Return (X, Y) of the center of cell containing provided text 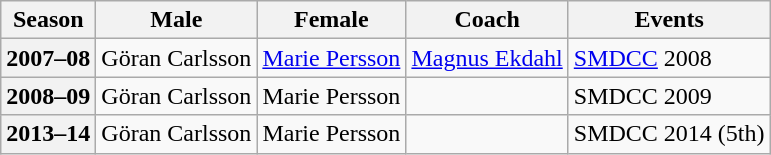
Female (332, 20)
SMDCC 2014 (5th) (669, 134)
2013–14 (48, 134)
Male (176, 20)
Events (669, 20)
2008–09 (48, 96)
Coach (487, 20)
SMDCC 2009 (669, 96)
2007–08 (48, 58)
Magnus Ekdahl (487, 58)
SMDCC 2008 (669, 58)
Season (48, 20)
